Detect which cell encompasses the target text, then output its (x, y) center coordinate. 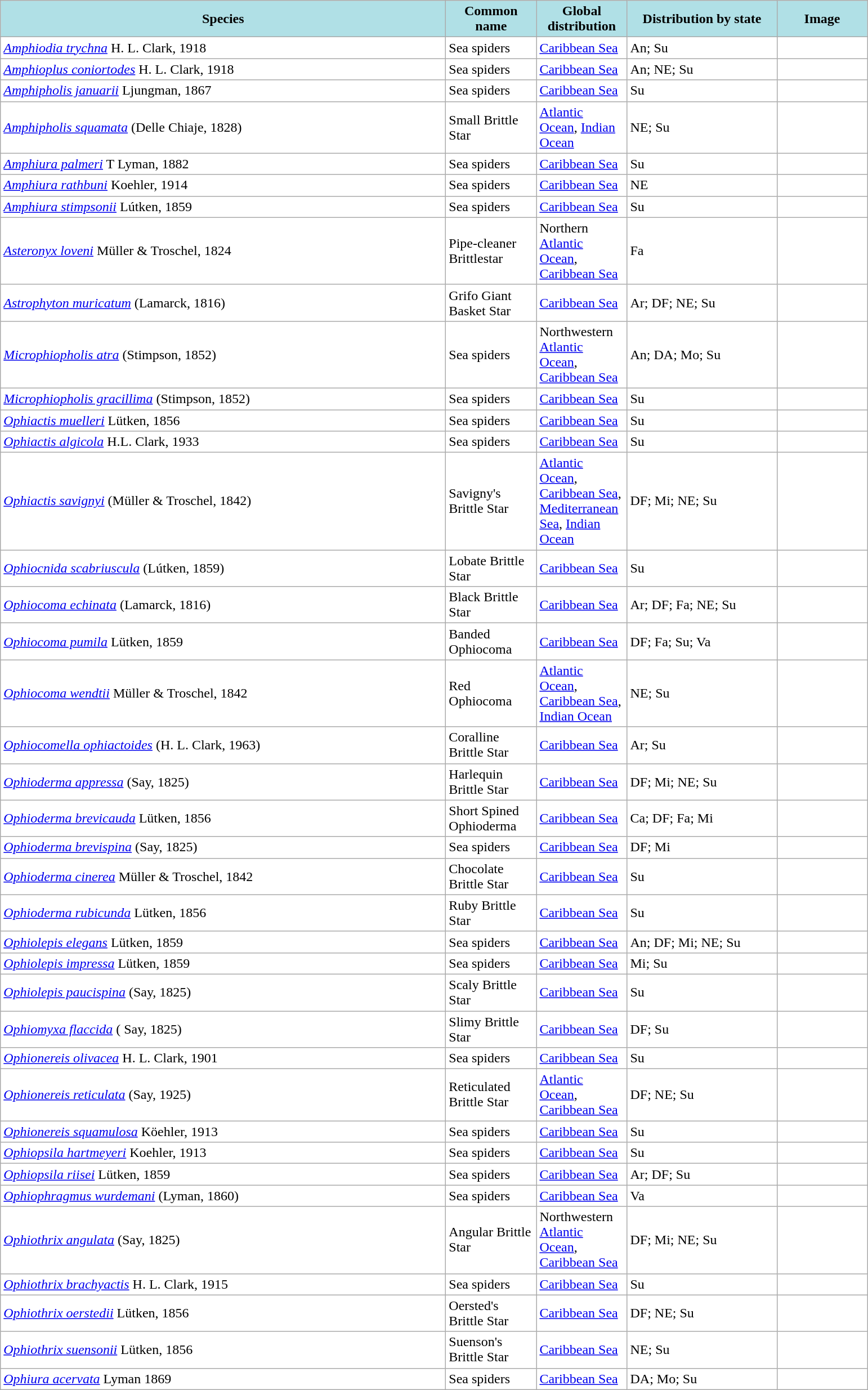
An; DF; Mi; NE; Su (702, 942)
Black Brittle Star (491, 605)
Ophiolepis elegans Lütken, 1859 (223, 942)
Common name (491, 19)
Ruby Brittle Star (491, 913)
Ar; DF; NE; Su (702, 303)
Banded Ophiocoma (491, 642)
Mi; Su (702, 963)
Species (223, 19)
Ophiocomella ophiactoides (H. L. Clark, 1963) (223, 745)
Ophiocnida scabriuscula (Lútken, 1859) (223, 569)
An; Su (702, 48)
Ar; DF; Fa; NE; Su (702, 605)
Ophiothrix brachyactis H. L. Clark, 1915 (223, 1284)
DF; Mi (702, 847)
Atlantic Ocean, Caribbean Sea, Indian Ocean (582, 694)
Ophioderma brevispina (Say, 1825) (223, 847)
Ophiactis muelleri Lütken, 1856 (223, 421)
Red Ophiocoma (491, 694)
Amphioplus coniortodes H. L. Clark, 1918 (223, 69)
Va (702, 1196)
Ophiopsila hartmeyeri Koehler, 1913 (223, 1153)
Fa (702, 251)
Ophioderma rubicunda Lütken, 1856 (223, 913)
Harlequin Brittle Star (491, 781)
Pipe-cleaner Brittlestar (491, 251)
Coralline Brittle Star (491, 745)
Scaly Brittle Star (491, 992)
Ophiocoma wendtii Müller & Troschel, 1842 (223, 694)
Reticulated Brittle Star (491, 1095)
Angular Brittle Star (491, 1240)
Atlantic Ocean, Caribbean Sea, Mediterranean Sea, Indian Ocean (582, 501)
Ophiactis algicola H.L. Clark, 1933 (223, 442)
Atlantic Ocean, Caribbean Sea (582, 1095)
Astrophyton muricatum (Lamarck, 1816) (223, 303)
NE (702, 185)
DF; Fa; Su; Va (702, 642)
Ophiothrix oerstedii Lütken, 1856 (223, 1313)
Ophiactis savignyi (Müller & Troschel, 1842) (223, 501)
Distribution by state (702, 19)
Lobate Brittle Star (491, 569)
Ophioderma appressa (Say, 1825) (223, 781)
Ophioderma brevicauda Lütken, 1856 (223, 819)
Microphiopholis gracillima (Stimpson, 1852) (223, 399)
An; DA; Mo; Su (702, 355)
Suenson's Brittle Star (491, 1350)
Slimy Brittle Star (491, 1029)
Ophiopsila riisei Lütken, 1859 (223, 1174)
Amphipholis squamata (Delle Chiaje, 1828) (223, 127)
Ar; DF; Su (702, 1174)
Amphiura palmeri T Lyman, 1882 (223, 164)
Small Brittle Star (491, 127)
Ophiothrix suensonii Lütken, 1856 (223, 1350)
Ophioderma cinerea Müller & Troschel, 1842 (223, 876)
Microphiopholis atra (Stimpson, 1852) (223, 355)
Chocolate Brittle Star (491, 876)
DF; Su (702, 1029)
Ophionereis reticulata (Say, 1925) (223, 1095)
An; NE; Su (702, 69)
Ophiocoma echinata (Lamarck, 1816) (223, 605)
Atlantic Ocean, Indian Ocean (582, 127)
Ophiolepis impressa Lütken, 1859 (223, 963)
Asteronyx loveni Müller & Troschel, 1824 (223, 251)
Image (822, 19)
Amphiura rathbuni Koehler, 1914 (223, 185)
Ophionereis squamulosa Köehler, 1913 (223, 1132)
Grifo Giant Basket Star (491, 303)
Savigny's Brittle Star (491, 501)
Amphiodia trychna H. L. Clark, 1918 (223, 48)
Oersted's Brittle Star (491, 1313)
Ophiolepis paucispina (Say, 1825) (223, 992)
Ophiothrix angulata (Say, 1825) (223, 1240)
Ophiura acervata Lyman 1869 (223, 1379)
Ar; Su (702, 745)
Ophiomyxa flaccida ( Say, 1825) (223, 1029)
Ophionereis olivacea H. L. Clark, 1901 (223, 1058)
Northern Atlantic Ocean, Caribbean Sea (582, 251)
Amphiura stimpsonii Lútken, 1859 (223, 207)
Short Spined Ophioderma (491, 819)
Ca; DF; Fa; Mi (702, 819)
Ophiocoma pumila Lütken, 1859 (223, 642)
Amphipholis januarii Ljungman, 1867 (223, 91)
DA; Mo; Su (702, 1379)
Ophiophragmus wurdemani (Lyman, 1860) (223, 1196)
Global distribution (582, 19)
